From the cell containing the given text, extract its center point as [x, y] coordinate. 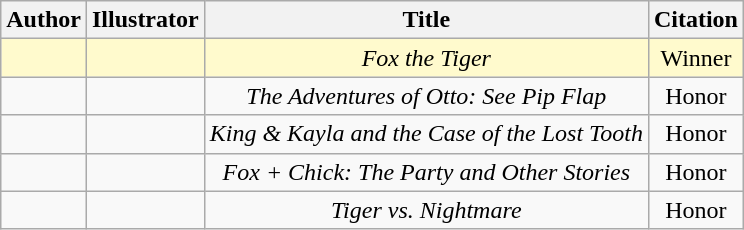
Winner [696, 58]
The Adventures of Otto: See Pip Flap [426, 96]
King & Kayla and the Case of the Lost Tooth [426, 134]
Tiger vs. Nightmare [426, 210]
Title [426, 20]
Fox + Chick: The Party and Other Stories [426, 172]
Fox the Tiger [426, 58]
Illustrator [145, 20]
Author [44, 20]
Citation [696, 20]
